Capture the cell that displays the provided text and extract its [x, y] central coordinate. 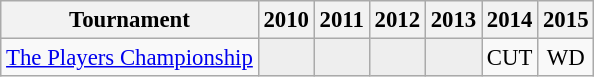
2012 [397, 20]
2011 [342, 20]
WD [566, 58]
2015 [566, 20]
The Players Championship [130, 58]
2013 [453, 20]
2010 [286, 20]
Tournament [130, 20]
CUT [510, 58]
2014 [510, 20]
